Return the (X, Y) coordinate for the center point of the cell that contains the specified text.  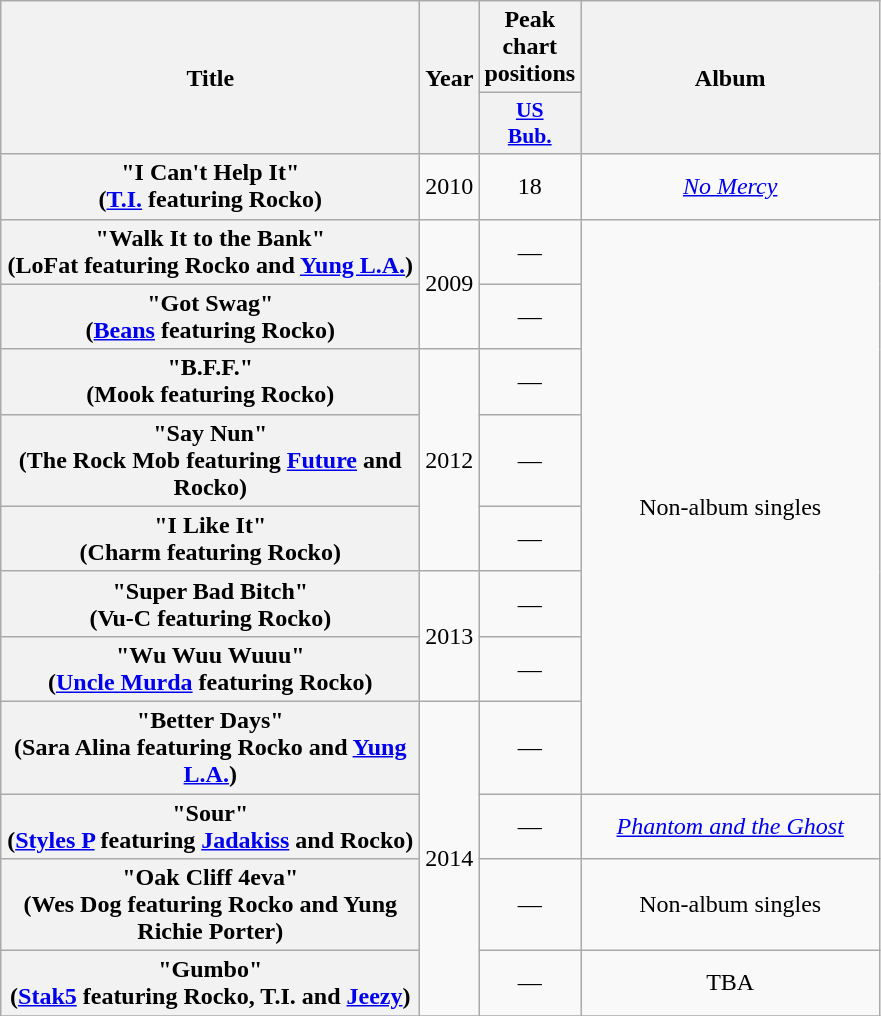
Album (730, 78)
"Say Nun"(The Rock Mob featuring Future and Rocko) (210, 460)
Year (450, 78)
Peak chart positions (530, 47)
TBA (730, 984)
"Walk It to the Bank"(LoFat featuring Rocko and Yung L.A.) (210, 252)
USBub. (530, 124)
"Better Days"(Sara Alina featuring Rocko and Yung L.A.) (210, 747)
"Wu Wuu Wuuu"(Uncle Murda featuring Rocko) (210, 668)
"Gumbo"(Stak5 featuring Rocko, T.I. and Jeezy) (210, 984)
Title (210, 78)
"I Like It"(Charm featuring Rocko) (210, 538)
2013 (450, 636)
"Oak Cliff 4eva"(Wes Dog featuring Rocko and Yung Richie Porter) (210, 905)
18 (530, 186)
2012 (450, 460)
No Mercy (730, 186)
"I Can't Help It"(T.I. featuring Rocko) (210, 186)
2009 (450, 284)
2014 (450, 858)
Phantom and the Ghost (730, 826)
"Super Bad Bitch"(Vu-C featuring Rocko) (210, 604)
"B.F.F."(Mook featuring Rocko) (210, 382)
"Got Swag"(Beans featuring Rocko) (210, 316)
2010 (450, 186)
"Sour"(Styles P featuring Jadakiss and Rocko) (210, 826)
